Search for the cell housing the specified text and yield its (X, Y) center coordinate. 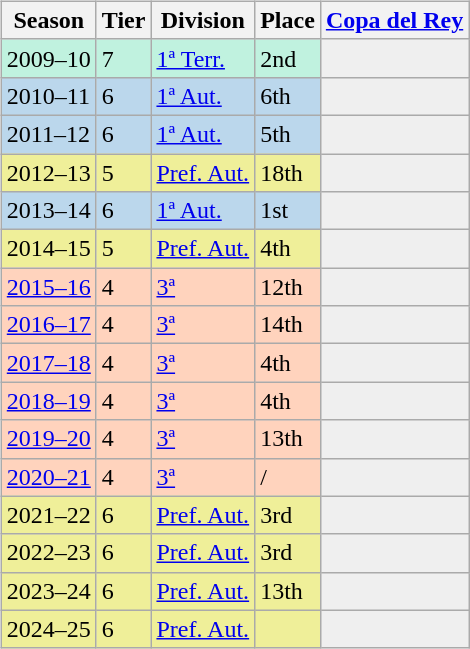
5th (288, 134)
2019–20 (48, 439)
2009–10 (48, 58)
2021–22 (48, 515)
Season (48, 20)
2014–15 (48, 249)
2015–16 (48, 287)
2011–12 (48, 134)
7 (124, 58)
2010–11 (48, 96)
Copa del Rey (394, 20)
2016–17 (48, 325)
2022–23 (48, 553)
2013–14 (48, 211)
2018–19 (48, 401)
2023–24 (48, 591)
14th (288, 325)
6th (288, 96)
1ª Terr. (203, 58)
2017–18 (48, 363)
Division (203, 20)
2012–13 (48, 173)
Tier (124, 20)
Place (288, 20)
/ (288, 477)
1st (288, 211)
2020–21 (48, 477)
18th (288, 173)
2nd (288, 58)
2024–25 (48, 629)
12th (288, 287)
